Output the (X, Y) coordinate of the center of the cell containing the given text.  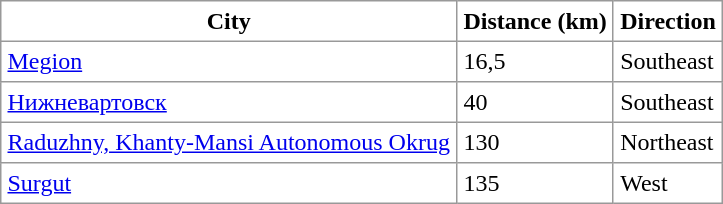
City (229, 21)
Direction (668, 21)
Raduzhny, Khanty-Mansi Autonomous Okrug (229, 142)
West (668, 183)
Surgut (229, 183)
Megion (229, 61)
135 (536, 183)
Distance (km) (536, 21)
Northeast (668, 142)
130 (536, 142)
Нижневартовск (229, 102)
16,5 (536, 61)
40 (536, 102)
